Extract the [x, y] coordinate from the center of the cell holding the provided text.  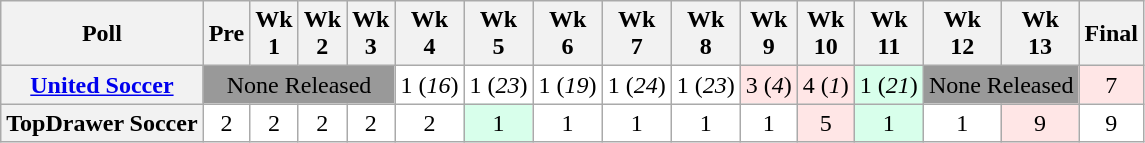
TopDrawer Soccer [102, 123]
Wk13 [1040, 34]
1 (16) [430, 85]
Wk5 [498, 34]
Wk7 [636, 34]
1 (24) [636, 85]
Wk10 [826, 34]
1 (19) [568, 85]
Wk2 [322, 34]
Wk6 [568, 34]
Final [1111, 34]
7 [1111, 85]
5 [826, 123]
Wk9 [768, 34]
Wk8 [706, 34]
United Soccer [102, 85]
4 (1) [826, 85]
1 (21) [888, 85]
Wk11 [888, 34]
Pre [226, 34]
Poll [102, 34]
Wk3 [371, 34]
3 (4) [768, 85]
Wk1 [274, 34]
Wk4 [430, 34]
Wk12 [962, 34]
